For the text-containing cell, return its midpoint in (x, y) coordinate format. 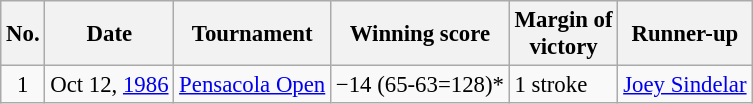
1 (23, 85)
Pensacola Open (252, 85)
No. (23, 34)
Tournament (252, 34)
Date (110, 34)
1 stroke (564, 85)
Oct 12, 1986 (110, 85)
Winning score (420, 34)
Margin ofvictory (564, 34)
Joey Sindelar (685, 85)
Runner-up (685, 34)
−14 (65-63=128)* (420, 85)
